Scan for the cell matching the given text and deliver its [X, Y] coordinate at center. 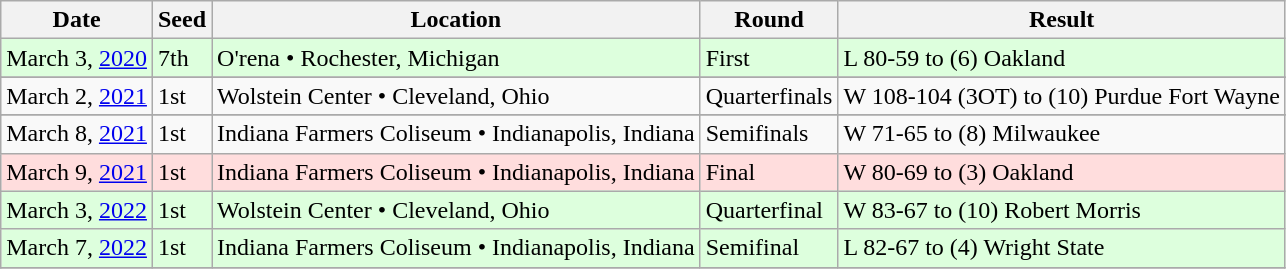
Final [769, 172]
W 71-65 to (8) Milwaukee [1062, 134]
Seed [182, 20]
Date [77, 20]
W 80-69 to (3) Oakland [1062, 172]
Result [1062, 20]
7th [182, 58]
Quarterfinals [769, 96]
Location [456, 20]
Semifinal [769, 248]
Quarterfinal [769, 210]
O'rena • Rochester, Michigan [456, 58]
Semifinals [769, 134]
March 2, 2021 [77, 96]
L 82-67 to (4) Wright State [1062, 248]
W 83-67 to (10) Robert Morris [1062, 210]
March 9, 2021 [77, 172]
Round [769, 20]
March 3, 2022 [77, 210]
March 8, 2021 [77, 134]
March 7, 2022 [77, 248]
L 80-59 to (6) Oakland [1062, 58]
W 108-104 (3OT) to (10) Purdue Fort Wayne [1062, 96]
March 3, 2020 [77, 58]
First [769, 58]
